Pinpoint the cell where the given text exists, returning its (x, y) midpoint coordinate. 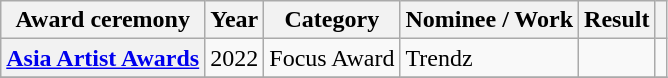
Nominee / Work (490, 20)
2022 (234, 58)
Year (234, 20)
Award ceremony (103, 20)
Trendz (490, 58)
Asia Artist Awards (103, 58)
Category (332, 20)
Result (617, 20)
Focus Award (332, 58)
